Return the (x, y) coordinate for the center point of the cell that contains the specified text.  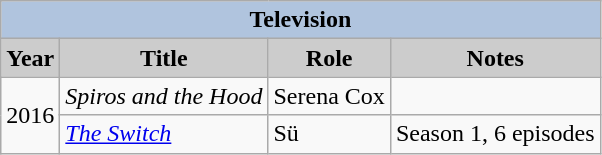
Television (300, 20)
Role (329, 58)
Sü (329, 134)
Season 1, 6 episodes (495, 134)
Title (164, 58)
Notes (495, 58)
Year (30, 58)
2016 (30, 115)
Spiros and the Hood (164, 96)
The Switch (164, 134)
Serena Cox (329, 96)
